For the text-containing cell, return its midpoint in [X, Y] coordinate format. 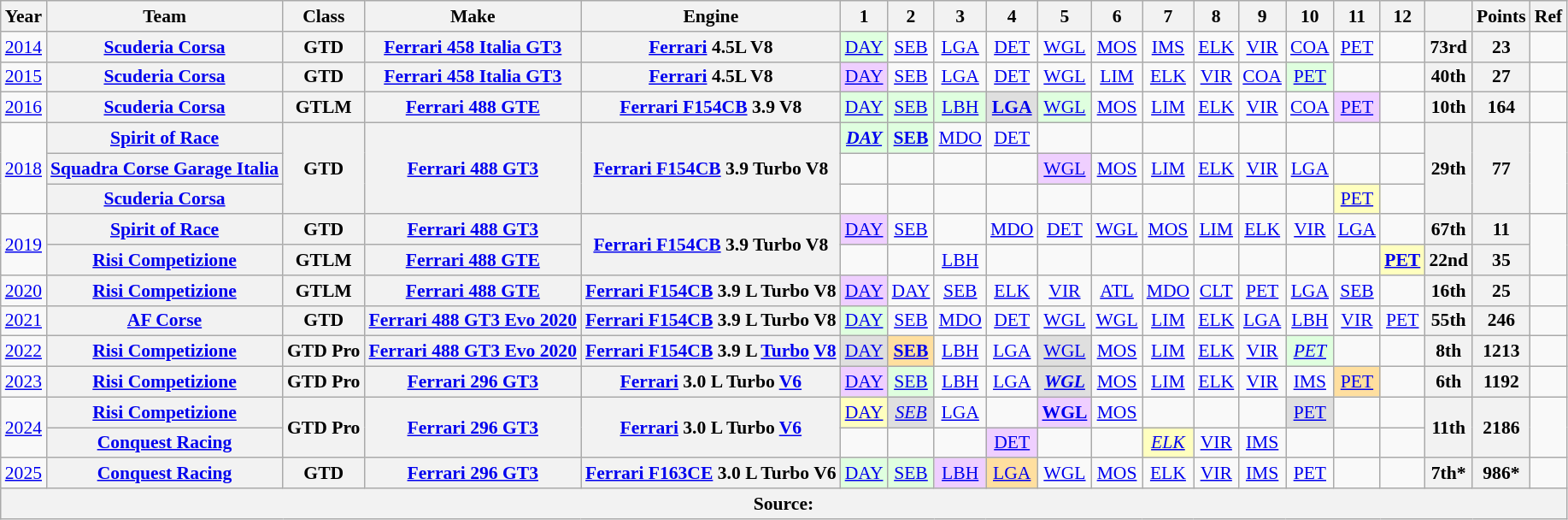
10th [1448, 108]
CLT [1216, 291]
Year [24, 16]
ATL [1116, 291]
29th [1448, 169]
246 [1501, 321]
22nd [1448, 260]
40th [1448, 77]
Ferrari F163CE 3.0 L Turbo V6 [711, 474]
9 [1262, 16]
Squadra Corse Garage Italia [164, 168]
2020 [24, 291]
12 [1402, 16]
2018 [24, 169]
5 [1065, 16]
4 [1012, 16]
10 [1310, 16]
35 [1501, 260]
16th [1448, 291]
2021 [24, 321]
6 [1116, 16]
25 [1501, 291]
8 [1216, 16]
2 [911, 16]
2023 [24, 382]
AF Corse [164, 321]
2019 [24, 245]
6th [1448, 382]
1192 [1501, 382]
1 [865, 16]
Class [323, 16]
Ref [1548, 16]
3 [960, 16]
Team [164, 16]
Make [473, 16]
Ferrari F154CB 3.9 V8 [711, 108]
27 [1501, 77]
77 [1501, 169]
2022 [24, 352]
7th* [1448, 474]
2014 [24, 47]
986* [1501, 474]
1213 [1501, 352]
11th [1448, 428]
Engine [711, 16]
Points [1501, 16]
73rd [1448, 47]
2015 [24, 77]
23 [1501, 47]
7 [1169, 16]
8th [1448, 352]
2024 [24, 428]
Source: [784, 504]
164 [1501, 108]
2025 [24, 474]
55th [1448, 321]
67th [1448, 230]
2016 [24, 108]
2186 [1501, 428]
